Return the [x, y] coordinate for the center point of the cell that contains the specified text.  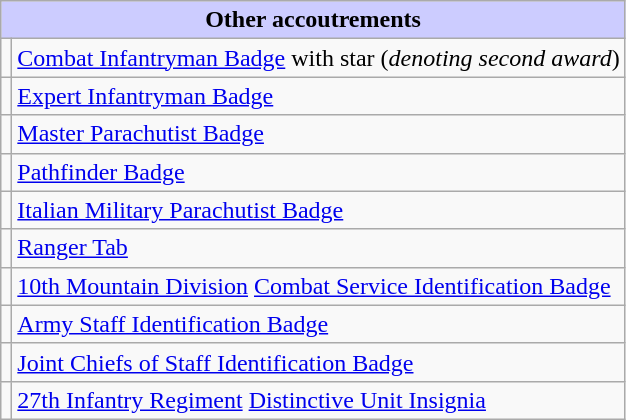
Army Staff Identification Badge [318, 324]
Joint Chiefs of Staff Identification Badge [318, 362]
10th Mountain Division Combat Service Identification Badge [318, 286]
Pathfinder Badge [318, 172]
Other accoutrements [313, 20]
Combat Infantryman Badge with star (denoting second award) [318, 58]
Expert Infantryman Badge [318, 96]
Ranger Tab [318, 248]
Master Parachutist Badge [318, 134]
27th Infantry Regiment Distinctive Unit Insignia [318, 400]
Italian Military Parachutist Badge [318, 210]
